Determine the (x, y) coordinate at the center of the cell enclosing the given text.  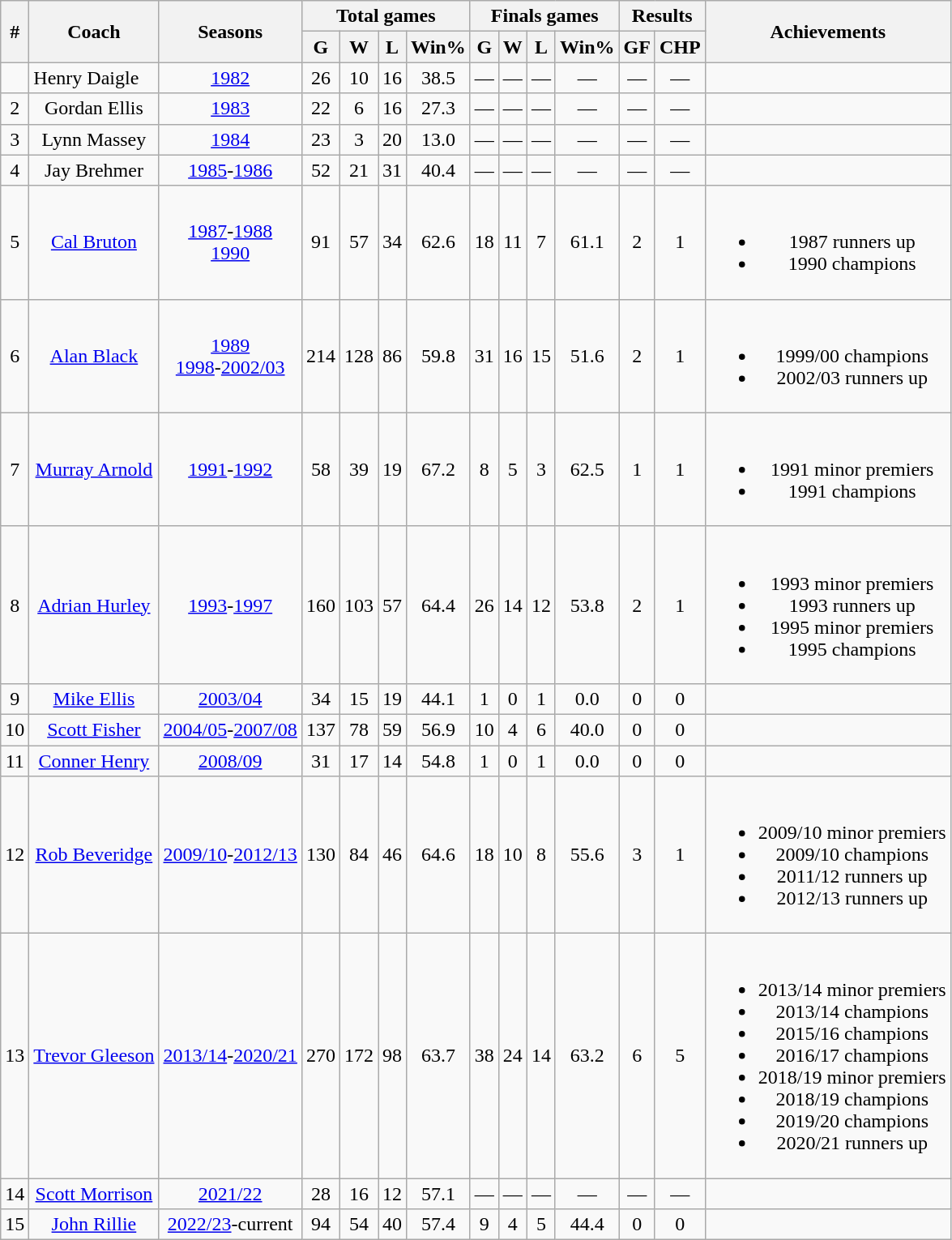
57.4 (439, 1225)
54.8 (439, 761)
1987-19881990 (230, 242)
84 (358, 855)
172 (358, 1056)
Henry Daigle (94, 78)
Lynn Massey (94, 139)
1991 minor premiers1991 champions (828, 469)
38.5 (439, 78)
63.7 (439, 1056)
GF (637, 47)
40.4 (439, 170)
Results (662, 16)
61.1 (587, 242)
67.2 (439, 469)
44.1 (439, 699)
54 (358, 1225)
40 (392, 1225)
270 (321, 1056)
Rob Beveridge (94, 855)
23 (321, 139)
62.5 (587, 469)
1987 runners up1990 champions (828, 242)
2009/10-2012/13 (230, 855)
24 (512, 1056)
1983 (230, 109)
Seasons (230, 32)
20 (392, 139)
17 (358, 761)
103 (358, 605)
Coach (94, 32)
Achievements (828, 32)
1993 minor premiers1993 runners up1995 minor premiers1995 champions (828, 605)
2021/22 (230, 1194)
19891998-2002/03 (230, 356)
160 (321, 605)
1999/00 champions2002/03 runners up (828, 356)
2009/10 minor premiers2009/10 champions2011/12 runners up2012/13 runners up (828, 855)
38 (485, 1056)
52 (321, 170)
Finals games (544, 16)
28 (321, 1194)
2008/09 (230, 761)
56.9 (439, 729)
1982 (230, 78)
1985-1986 (230, 170)
94 (321, 1225)
137 (321, 729)
22 (321, 109)
51.6 (587, 356)
2013/14-2020/21 (230, 1056)
Total games (386, 16)
130 (321, 855)
78 (358, 729)
91 (321, 242)
2004/05-2007/08 (230, 729)
Adrian Hurley (94, 605)
CHP (680, 47)
63.2 (587, 1056)
39 (358, 469)
57.1 (439, 1194)
Scott Fisher (94, 729)
2013/14 minor premiers2013/14 champions2015/16 champions2016/17 champions2018/19 minor premiers2018/19 champions2019/20 champions2020/21 runners up (828, 1056)
2022/23-current (230, 1225)
64.4 (439, 605)
62.6 (439, 242)
Cal Bruton (94, 242)
53.8 (587, 605)
58 (321, 469)
Murray Arnold (94, 469)
Trevor Gleeson (94, 1056)
40.0 (587, 729)
214 (321, 356)
# (15, 32)
46 (392, 855)
59 (392, 729)
27.3 (439, 109)
Alan Black (94, 356)
1991-1992 (230, 469)
13.0 (439, 139)
Conner Henry (94, 761)
1984 (230, 139)
Mike Ellis (94, 699)
98 (392, 1056)
John Rillie (94, 1225)
44.4 (587, 1225)
Gordan Ellis (94, 109)
21 (358, 170)
13 (15, 1056)
2003/04 (230, 699)
64.6 (439, 855)
86 (392, 356)
55.6 (587, 855)
Scott Morrison (94, 1194)
Jay Brehmer (94, 170)
59.8 (439, 356)
128 (358, 356)
1993-1997 (230, 605)
